Pinpoint the cell where the given text exists, returning its (X, Y) midpoint coordinate. 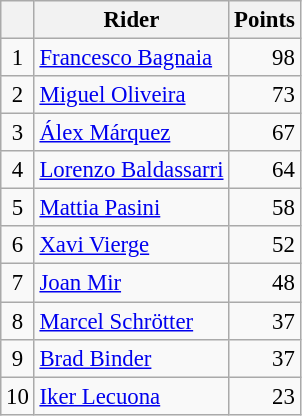
2 (18, 95)
52 (264, 245)
67 (264, 133)
1 (18, 58)
98 (264, 58)
6 (18, 245)
Rider (132, 20)
48 (264, 283)
Brad Binder (132, 358)
Joan Mir (132, 283)
73 (264, 95)
Miguel Oliveira (132, 95)
4 (18, 170)
Lorenzo Baldassarri (132, 170)
64 (264, 170)
Xavi Vierge (132, 245)
5 (18, 208)
Iker Lecuona (132, 396)
58 (264, 208)
23 (264, 396)
8 (18, 321)
9 (18, 358)
Points (264, 20)
7 (18, 283)
Francesco Bagnaia (132, 58)
Marcel Schrötter (132, 321)
Mattia Pasini (132, 208)
Álex Márquez (132, 133)
3 (18, 133)
10 (18, 396)
